Locate the cell with the specified text and output its [x, y] center coordinate. 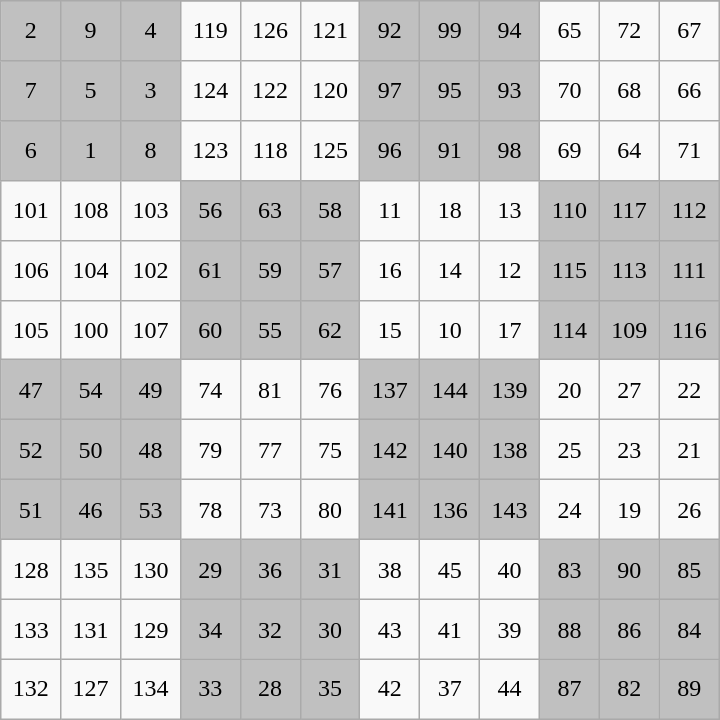
94 [510, 31]
124 [210, 91]
139 [510, 390]
92 [390, 31]
107 [150, 330]
142 [390, 450]
62 [330, 330]
24 [569, 510]
86 [629, 629]
131 [91, 629]
115 [569, 270]
17 [510, 330]
130 [150, 569]
91 [450, 150]
45 [450, 569]
21 [689, 450]
51 [31, 510]
120 [330, 91]
81 [270, 390]
27 [629, 390]
2 [31, 31]
77 [270, 450]
7 [31, 91]
128 [31, 569]
119 [210, 31]
104 [91, 270]
8 [150, 150]
22 [689, 390]
40 [510, 569]
75 [330, 450]
84 [689, 629]
89 [689, 689]
47 [31, 390]
31 [330, 569]
36 [270, 569]
125 [330, 150]
82 [629, 689]
99 [450, 31]
54 [91, 390]
138 [510, 450]
46 [91, 510]
13 [510, 210]
42 [390, 689]
121 [330, 31]
1 [91, 150]
90 [629, 569]
37 [450, 689]
67 [689, 31]
96 [390, 150]
56 [210, 210]
135 [91, 569]
6 [31, 150]
102 [150, 270]
9 [91, 31]
72 [629, 31]
80 [330, 510]
44 [510, 689]
144 [450, 390]
28 [270, 689]
50 [91, 450]
66 [689, 91]
85 [689, 569]
98 [510, 150]
93 [510, 91]
55 [270, 330]
132 [31, 689]
29 [210, 569]
48 [150, 450]
19 [629, 510]
118 [270, 150]
59 [270, 270]
32 [270, 629]
41 [450, 629]
57 [330, 270]
103 [150, 210]
43 [390, 629]
79 [210, 450]
49 [150, 390]
61 [210, 270]
95 [450, 91]
117 [629, 210]
106 [31, 270]
4 [150, 31]
137 [390, 390]
113 [629, 270]
10 [450, 330]
101 [31, 210]
5 [91, 91]
87 [569, 689]
141 [390, 510]
68 [629, 91]
123 [210, 150]
34 [210, 629]
109 [629, 330]
18 [450, 210]
127 [91, 689]
60 [210, 330]
111 [689, 270]
129 [150, 629]
76 [330, 390]
63 [270, 210]
136 [450, 510]
39 [510, 629]
116 [689, 330]
58 [330, 210]
97 [390, 91]
14 [450, 270]
20 [569, 390]
122 [270, 91]
133 [31, 629]
65 [569, 31]
110 [569, 210]
71 [689, 150]
105 [31, 330]
23 [629, 450]
64 [629, 150]
74 [210, 390]
108 [91, 210]
126 [270, 31]
83 [569, 569]
3 [150, 91]
73 [270, 510]
26 [689, 510]
78 [210, 510]
11 [390, 210]
88 [569, 629]
112 [689, 210]
33 [210, 689]
140 [450, 450]
15 [390, 330]
70 [569, 91]
114 [569, 330]
12 [510, 270]
52 [31, 450]
25 [569, 450]
100 [91, 330]
53 [150, 510]
30 [330, 629]
69 [569, 150]
134 [150, 689]
38 [390, 569]
35 [330, 689]
16 [390, 270]
143 [510, 510]
